Extract the (x, y) coordinate from the center of the cell holding the provided text.  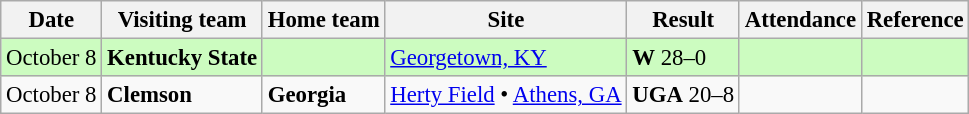
Herty Field • Athens, GA (506, 95)
Date (52, 20)
Attendance (800, 20)
Result (683, 20)
Georgetown, KY (506, 58)
Reference (915, 20)
Georgia (324, 95)
W 28–0 (683, 58)
Kentucky State (182, 58)
Site (506, 20)
Visiting team (182, 20)
Clemson (182, 95)
UGA 20–8 (683, 95)
Home team (324, 20)
